From the cell containing the given text, extract its center point as (X, Y) coordinate. 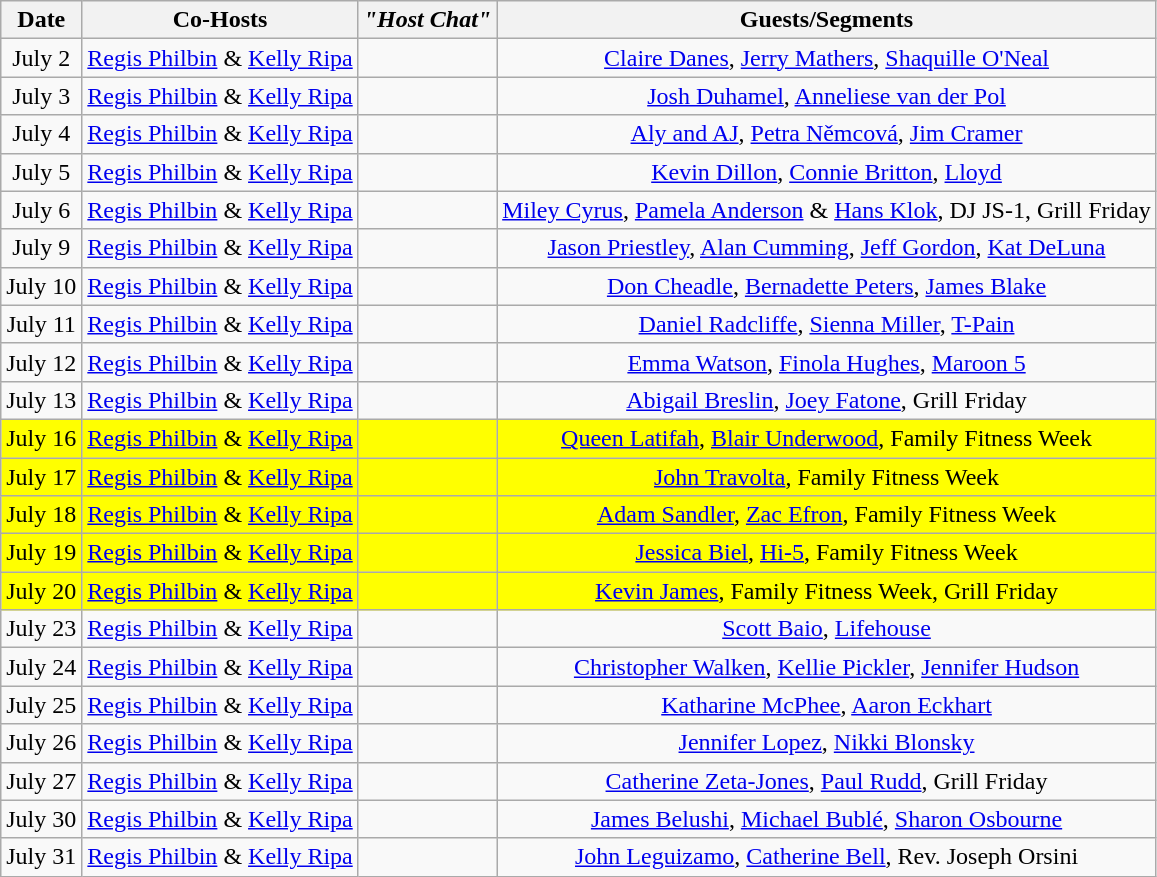
"Host Chat" (427, 20)
Catherine Zeta-Jones, Paul Rudd, Grill Friday (827, 781)
July 6 (42, 210)
Kevin Dillon, Connie Britton, Lloyd (827, 172)
July 5 (42, 172)
Katharine McPhee, Aaron Eckhart (827, 705)
July 19 (42, 553)
James Belushi, Michael Bublé, Sharon Osbourne (827, 819)
Adam Sandler, Zac Efron, Family Fitness Week (827, 515)
July 31 (42, 857)
Date (42, 20)
Co-Hosts (220, 20)
July 9 (42, 248)
Josh Duhamel, Anneliese van der Pol (827, 96)
July 13 (42, 400)
Queen Latifah, Blair Underwood, Family Fitness Week (827, 438)
July 26 (42, 743)
July 10 (42, 286)
July 12 (42, 362)
Guests/Segments (827, 20)
Jennifer Lopez, Nikki Blonsky (827, 743)
Abigail Breslin, Joey Fatone, Grill Friday (827, 400)
Emma Watson, Finola Hughes, Maroon 5 (827, 362)
July 24 (42, 667)
July 18 (42, 515)
July 20 (42, 591)
John Travolta, Family Fitness Week (827, 477)
July 4 (42, 134)
July 16 (42, 438)
July 11 (42, 324)
Jason Priestley, Alan Cumming, Jeff Gordon, Kat DeLuna (827, 248)
Jessica Biel, Hi-5, Family Fitness Week (827, 553)
Aly and AJ, Petra Němcová, Jim Cramer (827, 134)
July 25 (42, 705)
Don Cheadle, Bernadette Peters, James Blake (827, 286)
Christopher Walken, Kellie Pickler, Jennifer Hudson (827, 667)
Miley Cyrus, Pamela Anderson & Hans Klok, DJ JS-1, Grill Friday (827, 210)
John Leguizamo, Catherine Bell, Rev. Joseph Orsini (827, 857)
July 3 (42, 96)
July 2 (42, 58)
Daniel Radcliffe, Sienna Miller, T-Pain (827, 324)
July 17 (42, 477)
Kevin James, Family Fitness Week, Grill Friday (827, 591)
Scott Baio, Lifehouse (827, 629)
July 27 (42, 781)
July 30 (42, 819)
Claire Danes, Jerry Mathers, Shaquille O'Neal (827, 58)
July 23 (42, 629)
